Detect which cell encompasses the target text, then output its (X, Y) center coordinate. 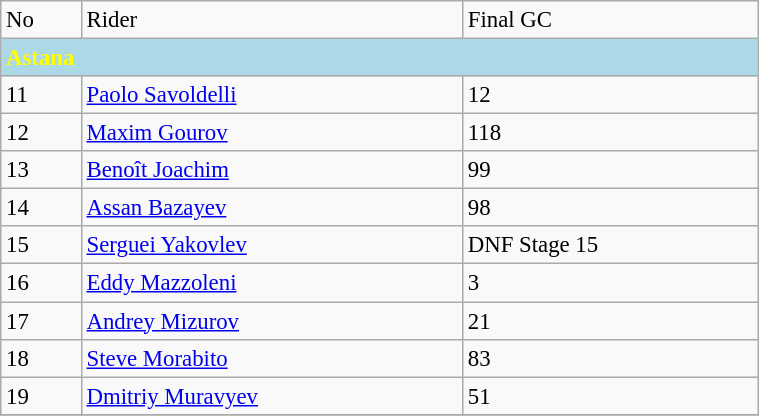
Paolo Savoldelli (272, 95)
98 (610, 208)
15 (41, 245)
No (41, 20)
DNF Stage 15 (610, 245)
51 (610, 396)
99 (610, 170)
Final GC (610, 20)
Andrey Mizurov (272, 321)
17 (41, 321)
Dmitriy Muravyev (272, 396)
19 (41, 396)
Rider (272, 20)
11 (41, 95)
118 (610, 133)
Benoît Joachim (272, 170)
Astana (380, 58)
Steve Morabito (272, 358)
16 (41, 283)
Eddy Mazzoleni (272, 283)
83 (610, 358)
Maxim Gourov (272, 133)
13 (41, 170)
Assan Bazayev (272, 208)
18 (41, 358)
3 (610, 283)
Serguei Yakovlev (272, 245)
14 (41, 208)
21 (610, 321)
